Output the [x, y] coordinate of the center of the cell containing the given text.  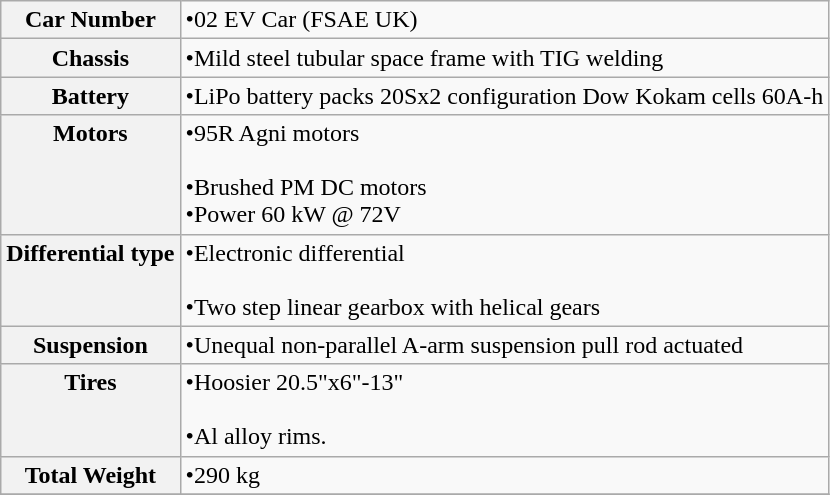
•Hoosier 20.5"x6"-13"•Al alloy rims. [504, 410]
Differential type [90, 280]
•290 kg [504, 475]
•02 EV Car (FSAE UK) [504, 20]
•LiPo battery packs 20Sx2 configuration Dow Kokam cells 60A-h [504, 96]
Battery [90, 96]
•Unequal non-parallel A-arm suspension pull rod actuated [504, 345]
Total Weight [90, 475]
•95R Agni motors•Brushed PM DC motors •Power 60 kW @ 72V [504, 174]
•Mild steel tubular space frame with TIG welding [504, 58]
Car Number [90, 20]
Chassis [90, 58]
Suspension [90, 345]
•Electronic differential•Two step linear gearbox with helical gears [504, 280]
Motors [90, 174]
Tires [90, 410]
